Pinpoint the cell where the given text exists, returning its [X, Y] midpoint coordinate. 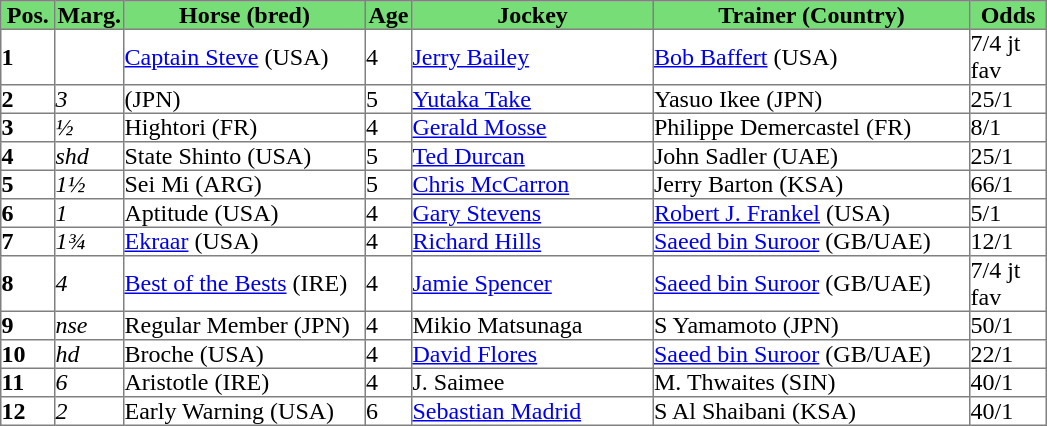
8/1 [1008, 127]
Yasuo Ikee (JPN) [811, 99]
Regular Member (JPN) [245, 325]
Bob Baffert (USA) [811, 57]
7 [28, 241]
12 [28, 411]
Richard Hills [533, 241]
J. Saimee [533, 382]
½ [90, 127]
nse [90, 325]
22/1 [1008, 354]
John Sadler (UAE) [811, 156]
Robert J. Frankel (USA) [811, 213]
State Shinto (USA) [245, 156]
66/1 [1008, 184]
8 [28, 284]
1¾ [90, 241]
Ted Durcan [533, 156]
Sebastian Madrid [533, 411]
Horse (bred) [245, 15]
10 [28, 354]
Captain Steve (USA) [245, 57]
Broche (USA) [245, 354]
Sei Mi (ARG) [245, 184]
5/1 [1008, 213]
Odds [1008, 15]
Hightori (FR) [245, 127]
Jamie Spencer [533, 284]
9 [28, 325]
(JPN) [245, 99]
Ekraar (USA) [245, 241]
Aristotle (IRE) [245, 382]
Best of the Bests (IRE) [245, 284]
Age [388, 15]
Philippe Demercastel (FR) [811, 127]
Gerald Mosse [533, 127]
Gary Stevens [533, 213]
Jockey [533, 15]
Marg. [90, 15]
Trainer (Country) [811, 15]
Pos. [28, 15]
Chris McCarron [533, 184]
Yutaka Take [533, 99]
David Flores [533, 354]
S Yamamoto (JPN) [811, 325]
shd [90, 156]
Mikio Matsunaga [533, 325]
11 [28, 382]
Jerry Barton (KSA) [811, 184]
12/1 [1008, 241]
Early Warning (USA) [245, 411]
Jerry Bailey [533, 57]
1½ [90, 184]
M. Thwaites (SIN) [811, 382]
S Al Shaibani (KSA) [811, 411]
Aptitude (USA) [245, 213]
50/1 [1008, 325]
hd [90, 354]
